Extract the (X, Y) coordinate from the center of the cell holding the provided text.  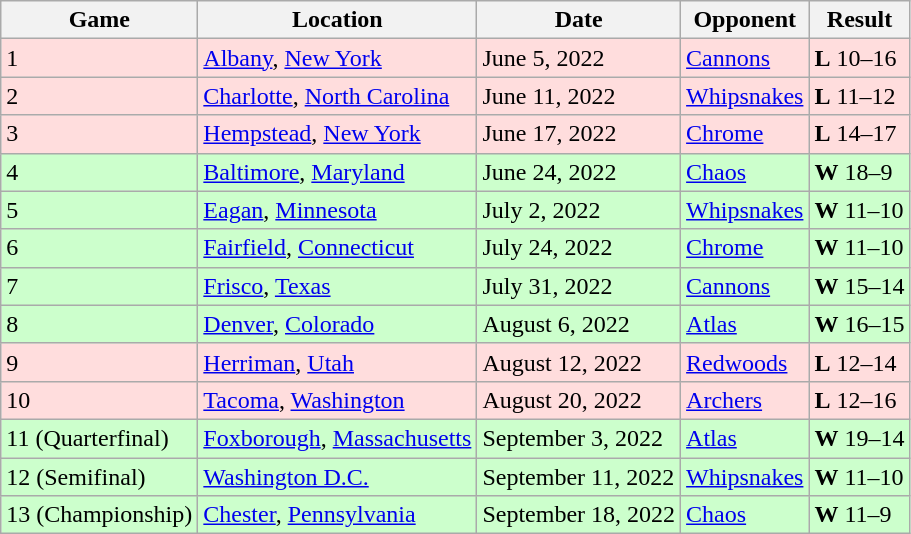
July 24, 2022 (579, 248)
W 16–15 (860, 324)
9 (100, 362)
Albany, New York (338, 58)
3 (100, 134)
September 18, 2022 (579, 515)
L 12–14 (860, 362)
8 (100, 324)
Hempstead, New York (338, 134)
W 18–9 (860, 172)
Result (860, 20)
7 (100, 286)
June 24, 2022 (579, 172)
September 11, 2022 (579, 477)
Frisco, Texas (338, 286)
Archers (745, 400)
4 (100, 172)
6 (100, 248)
Chester, Pennsylvania (338, 515)
August 20, 2022 (579, 400)
Game (100, 20)
L 14–17 (860, 134)
June 17, 2022 (579, 134)
W 11–9 (860, 515)
Tacoma, Washington (338, 400)
Redwoods (745, 362)
Eagan, Minnesota (338, 210)
5 (100, 210)
June 5, 2022 (579, 58)
Baltimore, Maryland (338, 172)
12 (Semifinal) (100, 477)
Opponent (745, 20)
2 (100, 96)
September 3, 2022 (579, 438)
W 19–14 (860, 438)
L 10–16 (860, 58)
Date (579, 20)
Herriman, Utah (338, 362)
June 11, 2022 (579, 96)
13 (Championship) (100, 515)
10 (100, 400)
July 2, 2022 (579, 210)
1 (100, 58)
Foxborough, Massachusetts (338, 438)
Washington D.C. (338, 477)
L 12–16 (860, 400)
July 31, 2022 (579, 286)
Fairfield, Connecticut (338, 248)
August 12, 2022 (579, 362)
11 (Quarterfinal) (100, 438)
Denver, Colorado (338, 324)
L 11–12 (860, 96)
August 6, 2022 (579, 324)
Charlotte, North Carolina (338, 96)
W 15–14 (860, 286)
Location (338, 20)
